Pinpoint the cell where the given text exists, returning its (x, y) midpoint coordinate. 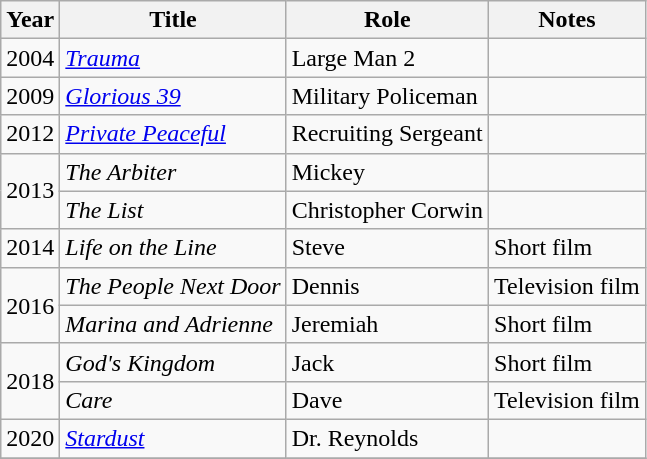
God's Kingdom (173, 362)
2016 (30, 305)
Care (173, 400)
2012 (30, 134)
2020 (30, 438)
Large Man 2 (387, 58)
Glorious 39 (173, 96)
Title (173, 20)
Mickey (387, 172)
Notes (568, 20)
2004 (30, 58)
The Arbiter (173, 172)
Recruiting Sergeant (387, 134)
Steve (387, 248)
Life on the Line (173, 248)
Year (30, 20)
Private Peaceful (173, 134)
The List (173, 210)
Jeremiah (387, 324)
Jack (387, 362)
2009 (30, 96)
Dr. Reynolds (387, 438)
2013 (30, 191)
Christopher Corwin (387, 210)
Trauma (173, 58)
2014 (30, 248)
Role (387, 20)
Marina and Adrienne (173, 324)
Stardust (173, 438)
2018 (30, 381)
Military Policeman (387, 96)
Dennis (387, 286)
Dave (387, 400)
The People Next Door (173, 286)
